For the text-containing cell, return its midpoint in (X, Y) coordinate format. 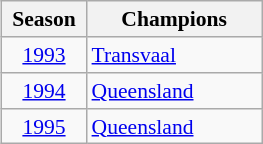
Champions (174, 19)
1993 (44, 55)
Season (44, 19)
Transvaal (174, 55)
1994 (44, 91)
1995 (44, 126)
